Return (x, y) of the center of cell containing provided text 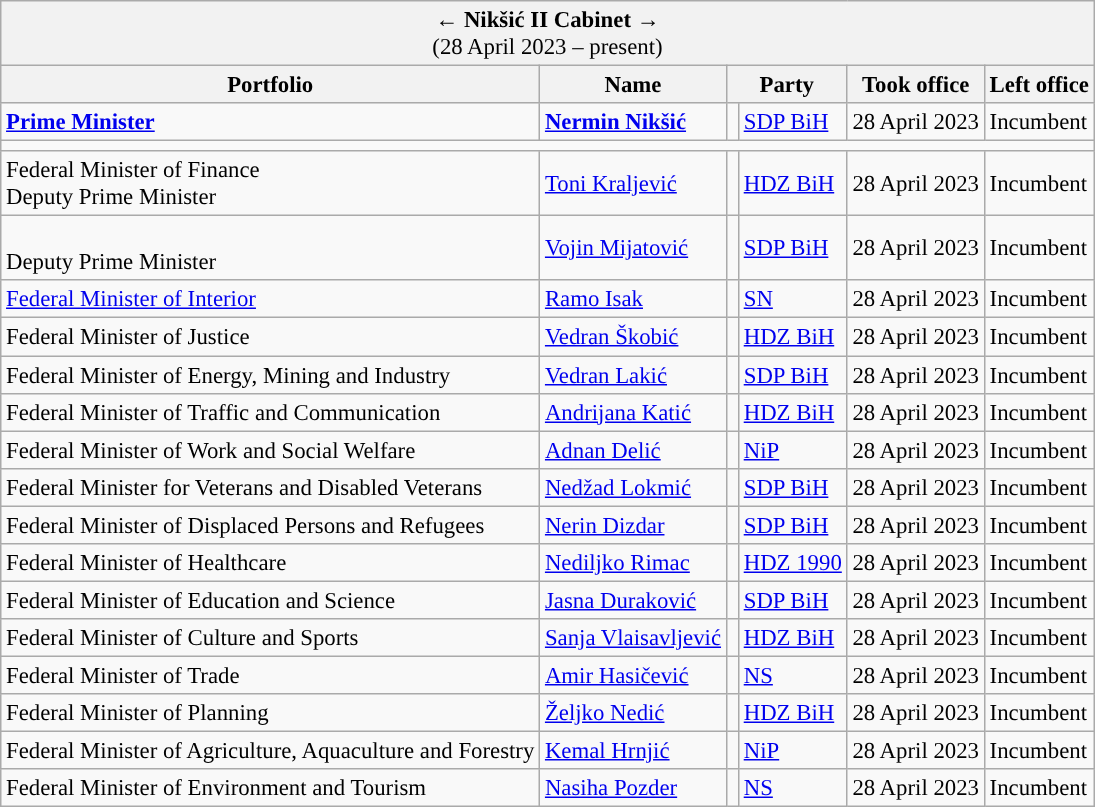
Federal Minister of Traffic and Communication (270, 412)
Federal Minister of Displaced Persons and Refugees (270, 525)
Federal Minister of Healthcare (270, 563)
Nasiha Pozder (634, 788)
Federal Minister of Energy, Mining and Industry (270, 375)
Prime Minister (270, 122)
Federal Minister of Environment and Tourism (270, 788)
SN (792, 299)
Federal Minister for Veterans and Disabled Veterans (270, 487)
Took office (916, 85)
Federal Minister of Culture and Sports (270, 638)
Nermin Nikšić (634, 122)
Nediljko Rimac (634, 563)
Federal Minister of Agriculture, Aquaculture and Forestry (270, 751)
Vojin Mijatović (634, 248)
Ramo Isak (634, 299)
Vedran Škobić (634, 337)
Name (634, 85)
Vedran Lakić (634, 375)
Left office (1039, 85)
Federal Minister of Finance Deputy Prime Minister (270, 184)
Željko Nedić (634, 713)
Federal Minister of Education and Science (270, 600)
Federal Minister of Work and Social Welfare (270, 450)
Federal Minister of Planning (270, 713)
Nedžad Lokmić (634, 487)
Federal Minister of Justice (270, 337)
Deputy Prime Minister (270, 248)
Sanja Vlaisavljević (634, 638)
Adnan Delić (634, 450)
Jasna Duraković (634, 600)
Federal Minister of Interior (270, 299)
Party (786, 85)
Kemal Hrnjić (634, 751)
Federal Minister of Trade (270, 675)
Amir Hasičević (634, 675)
Toni Kraljević (634, 184)
Nerin Dizdar (634, 525)
HDZ 1990 (792, 563)
Andrijana Katić (634, 412)
Portfolio (270, 85)
← Nikšić II Cabinet → (28 April 2023 – present) (548, 34)
